Determine the (X, Y) coordinate at the center of the cell enclosing the given text.  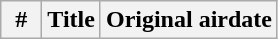
Title (72, 20)
Original airdate (188, 20)
# (22, 20)
